Capture the cell that displays the provided text and extract its (X, Y) central coordinate. 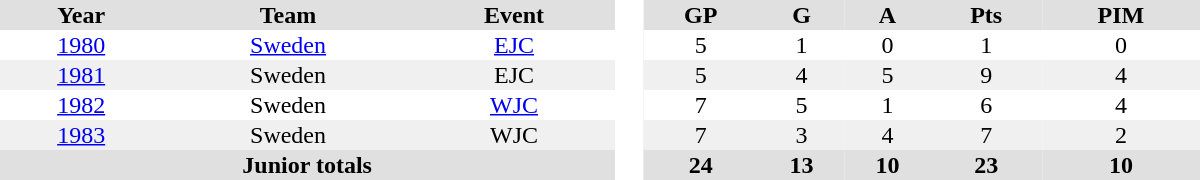
2 (1121, 135)
Event (514, 15)
GP (701, 15)
Team (288, 15)
24 (701, 165)
Pts (986, 15)
3 (802, 135)
1980 (81, 45)
1983 (81, 135)
23 (986, 165)
1982 (81, 105)
PIM (1121, 15)
1981 (81, 75)
6 (986, 105)
Junior totals (307, 165)
A (887, 15)
Year (81, 15)
G (802, 15)
13 (802, 165)
9 (986, 75)
